Scan for the cell matching the given text and deliver its (X, Y) coordinate at center. 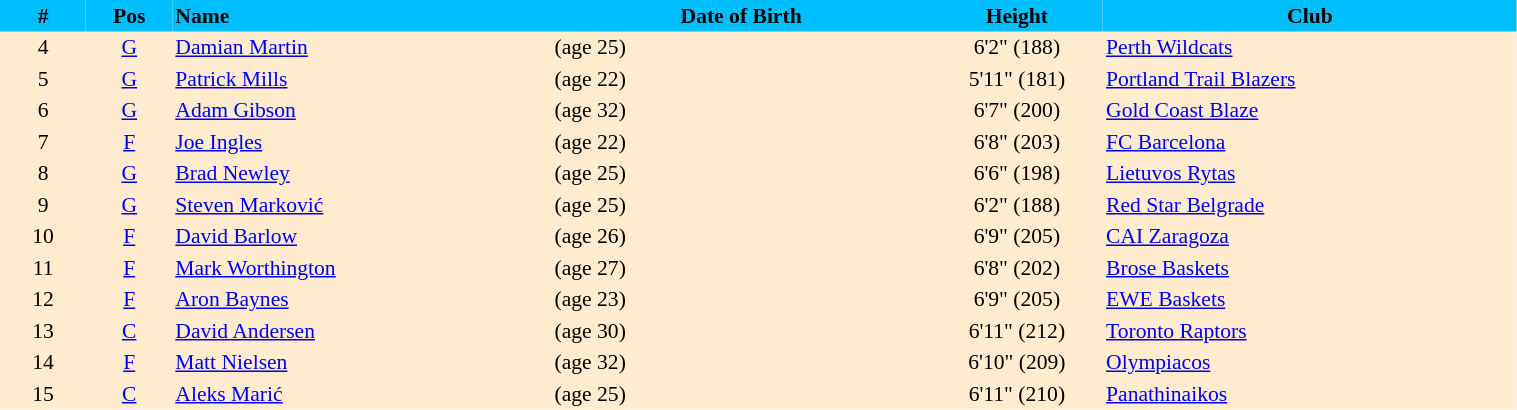
(age 30) (742, 331)
David Barlow (362, 236)
12 (43, 300)
Steven Marković (362, 205)
Panathinaikos (1310, 394)
Toronto Raptors (1310, 331)
(age 23) (742, 300)
6'11" (210) (1017, 394)
Olympiacos (1310, 362)
15 (43, 394)
6'8" (202) (1017, 268)
Club (1310, 16)
14 (43, 362)
Red Star Belgrade (1310, 205)
5'11" (181) (1017, 79)
6'6" (198) (1017, 174)
4 (43, 48)
Lietuvos Rytas (1310, 174)
6'10" (209) (1017, 362)
8 (43, 174)
CAI Zaragoza (1310, 236)
Pos (129, 16)
5 (43, 79)
Name (362, 16)
# (43, 16)
6 (43, 110)
Joe Ingles (362, 142)
Patrick Mills (362, 79)
6'11" (212) (1017, 331)
6'8" (203) (1017, 142)
Adam Gibson (362, 110)
Brad Newley (362, 174)
7 (43, 142)
EWE Baskets (1310, 300)
11 (43, 268)
9 (43, 205)
Aleks Marić (362, 394)
Gold Coast Blaze (1310, 110)
Height (1017, 16)
Brose Baskets (1310, 268)
Matt Nielsen (362, 362)
FC Barcelona (1310, 142)
10 (43, 236)
(age 26) (742, 236)
Aron Baynes (362, 300)
Date of Birth (742, 16)
Damian Martin (362, 48)
David Andersen (362, 331)
Mark Worthington (362, 268)
Portland Trail Blazers (1310, 79)
13 (43, 331)
(age 27) (742, 268)
6'7" (200) (1017, 110)
Perth Wildcats (1310, 48)
